Identify which cell holds the provided text, then report its [X, Y] central coordinate. 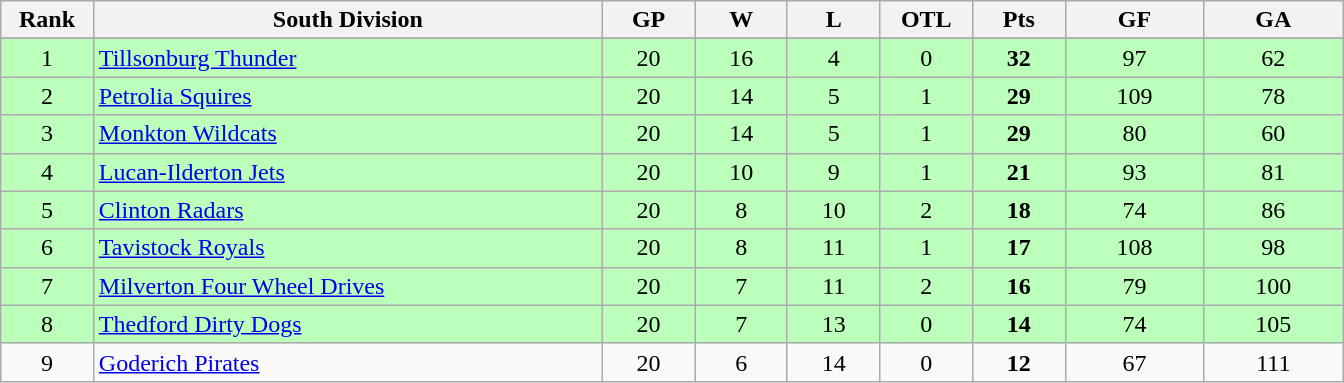
98 [1274, 248]
W [742, 20]
60 [1274, 134]
3 [48, 134]
Thedford Dirty Dogs [348, 324]
GP [648, 20]
100 [1274, 286]
13 [834, 324]
18 [1020, 210]
Petrolia Squires [348, 96]
108 [1134, 248]
93 [1134, 172]
86 [1274, 210]
109 [1134, 96]
62 [1274, 58]
81 [1274, 172]
GF [1134, 20]
17 [1020, 248]
105 [1274, 324]
Tavistock Royals [348, 248]
97 [1134, 58]
OTL [926, 20]
Lucan-Ilderton Jets [348, 172]
L [834, 20]
80 [1134, 134]
Rank [48, 20]
78 [1274, 96]
South Division [348, 20]
32 [1020, 58]
GA [1274, 20]
21 [1020, 172]
Milverton Four Wheel Drives [348, 286]
Clinton Radars [348, 210]
111 [1274, 362]
Monkton Wildcats [348, 134]
Goderich Pirates [348, 362]
67 [1134, 362]
Pts [1020, 20]
12 [1020, 362]
Tillsonburg Thunder [348, 58]
79 [1134, 286]
